Extract the [X, Y] coordinate from the center of the cell holding the provided text.  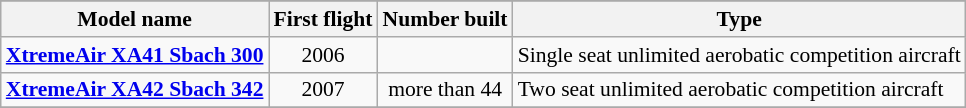
Type [740, 19]
2006 [322, 55]
Number built [446, 19]
2007 [322, 90]
XtremeAir XA42 Sbach 342 [135, 90]
more than 44 [446, 90]
First flight [322, 19]
XtremeAir XA41 Sbach 300 [135, 55]
Model name [135, 19]
Single seat unlimited aerobatic competition aircraft [740, 55]
Two seat unlimited aerobatic competition aircraft [740, 90]
